Capture the cell that displays the provided text and extract its [X, Y] central coordinate. 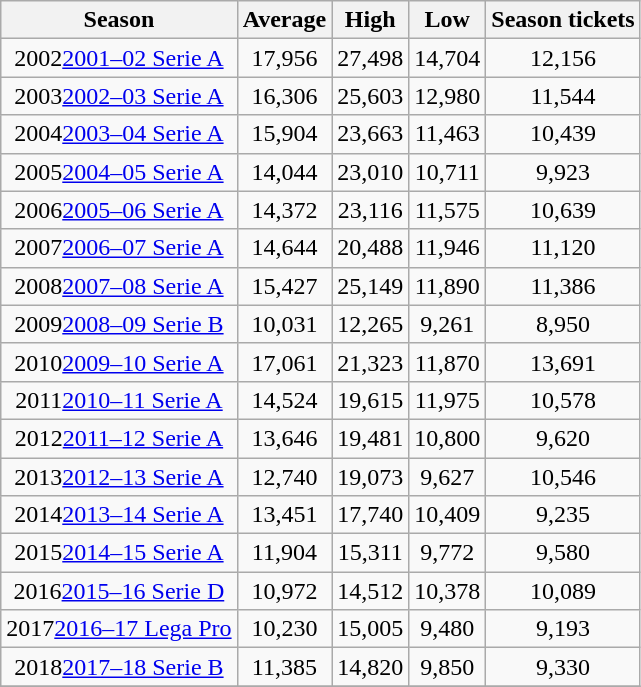
20022001–02 Serie A [119, 58]
14,372 [284, 210]
20052004–05 Serie A [119, 172]
10,711 [448, 172]
15,904 [284, 134]
High [370, 20]
10,230 [284, 629]
10,972 [284, 591]
11,463 [448, 134]
17,061 [284, 362]
9,923 [563, 172]
20122011–12 Serie A [119, 438]
14,524 [284, 400]
20132012–13 Serie A [119, 477]
11,544 [563, 96]
25,603 [370, 96]
11,120 [563, 248]
21,323 [370, 362]
13,451 [284, 515]
10,546 [563, 477]
10,378 [448, 591]
16,306 [284, 96]
23,116 [370, 210]
11,870 [448, 362]
20062005–06 Serie A [119, 210]
23,663 [370, 134]
10,409 [448, 515]
11,904 [284, 553]
20072006–07 Serie A [119, 248]
14,704 [448, 58]
9,620 [563, 438]
10,800 [448, 438]
9,235 [563, 515]
19,073 [370, 477]
10,439 [563, 134]
25,149 [370, 286]
27,498 [370, 58]
20182017–18 Serie B [119, 667]
11,386 [563, 286]
9,330 [563, 667]
20102009–10 Serie A [119, 362]
15,311 [370, 553]
9,193 [563, 629]
14,644 [284, 248]
9,261 [448, 324]
17,740 [370, 515]
13,646 [284, 438]
14,512 [370, 591]
20082007–08 Serie A [119, 286]
14,044 [284, 172]
9,580 [563, 553]
15,427 [284, 286]
20152014–15 Serie A [119, 553]
Season tickets [563, 20]
14,820 [370, 667]
19,615 [370, 400]
20142013–14 Serie A [119, 515]
20042003–04 Serie A [119, 134]
Average [284, 20]
9,850 [448, 667]
12,980 [448, 96]
Season [119, 20]
10,639 [563, 210]
17,956 [284, 58]
9,772 [448, 553]
20172016–17 Lega Pro [119, 629]
20,488 [370, 248]
20032002–03 Serie A [119, 96]
15,005 [370, 629]
13,691 [563, 362]
11,890 [448, 286]
10,578 [563, 400]
10,089 [563, 591]
19,481 [370, 438]
9,627 [448, 477]
12,265 [370, 324]
20112010–11 Serie A [119, 400]
9,480 [448, 629]
8,950 [563, 324]
12,740 [284, 477]
11,385 [284, 667]
12,156 [563, 58]
20162015–16 Serie D [119, 591]
11,946 [448, 248]
23,010 [370, 172]
20092008–09 Serie B [119, 324]
10,031 [284, 324]
11,975 [448, 400]
11,575 [448, 210]
Low [448, 20]
